From the cell containing the given text, extract its center point as (X, Y) coordinate. 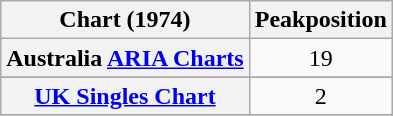
2 (320, 96)
UK Singles Chart (125, 96)
Australia ARIA Charts (125, 58)
Chart (1974) (125, 20)
19 (320, 58)
Peakposition (320, 20)
